Identify which cell holds the provided text, then report its [x, y] central coordinate. 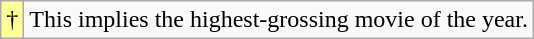
This implies the highest-grossing movie of the year. [279, 20]
† [12, 20]
